Capture the cell that displays the provided text and extract its [X, Y] central coordinate. 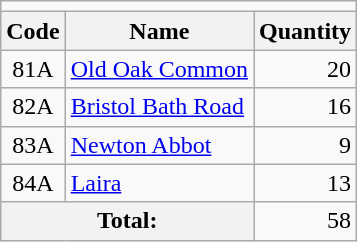
9 [306, 145]
Quantity [306, 31]
Old Oak Common [159, 69]
83A [33, 145]
Total: [128, 221]
Bristol Bath Road [159, 107]
Code [33, 31]
20 [306, 69]
82A [33, 107]
58 [306, 221]
Newton Abbot [159, 145]
84A [33, 183]
16 [306, 107]
Name [159, 31]
13 [306, 183]
Laira [159, 183]
81A [33, 69]
